Detect which cell encompasses the target text, then output its (X, Y) center coordinate. 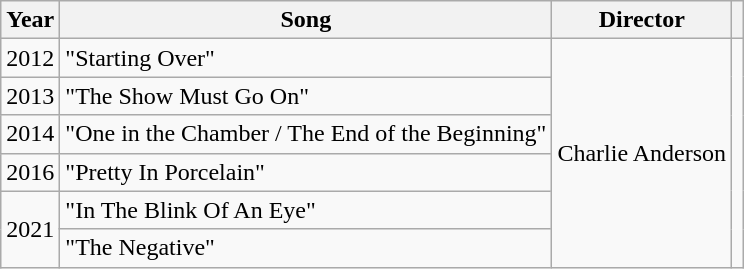
2016 (30, 172)
"Starting Over" (306, 58)
2013 (30, 96)
Song (306, 20)
2014 (30, 134)
Charlie Anderson (642, 153)
Year (30, 20)
"The Negative" (306, 248)
Director (642, 20)
"One in the Chamber / The End of the Beginning" (306, 134)
"In The Blink Of An Eye" (306, 210)
2012 (30, 58)
"Pretty In Porcelain" (306, 172)
2021 (30, 229)
"The Show Must Go On" (306, 96)
